Determine the [x, y] coordinate at the center of the cell enclosing the given text.  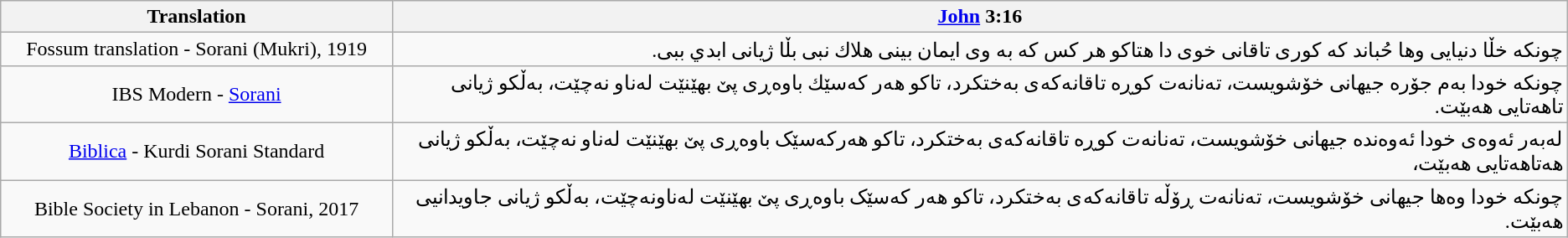
Translation [197, 17]
IBS Modern - Sorani [197, 94]
Bible Society in Lebanon - Sorani, 2017 [197, 208]
John 3:16 [980, 17]
چونکه خڵا دنيايی وھا حُباند که کوری تاقانی خوی دا ھتاکو ھر کس که به وی ايمان بينی ھلاك نبی بڵا ژيانی ابدي ببی. [980, 49]
لەبەر ئەوەی خودا ئەوەندە جیهانی خۆشویست، تەنانەت کوڕە تاقانەکەی بەختکرد، تاکو هەرکەسێک باوەڕی پێ بهێنێت لەناو نەچێت، بەڵکو ژیانی هەتاهەتایی هەبێت، [980, 151]
Fossum translation - Sorani (Mukri), 1919 [197, 49]
Biblica - Kurdi Sorani Standard [197, 151]
